Scan for the cell matching the given text and deliver its (X, Y) coordinate at center. 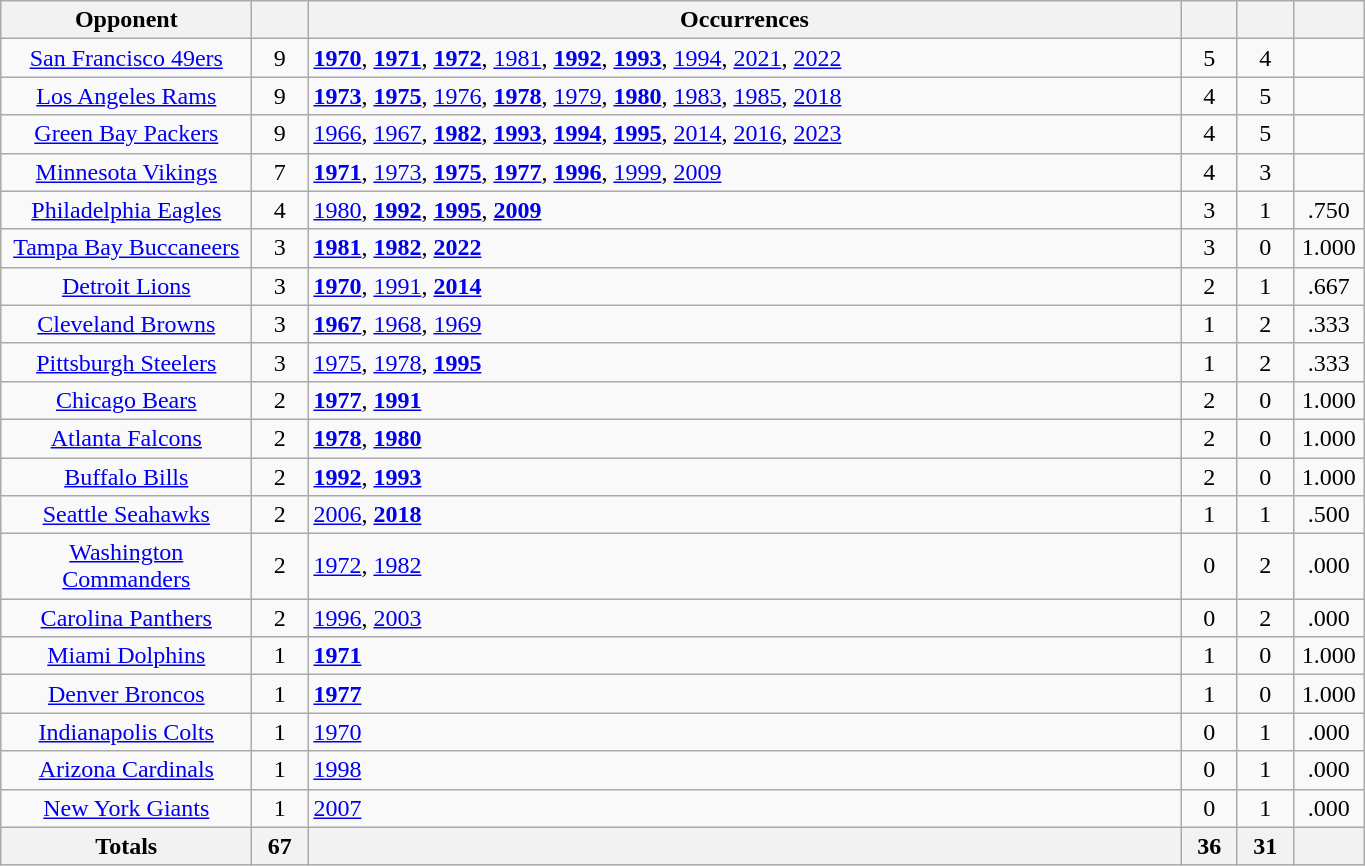
36 (1209, 846)
Opponent (126, 20)
Arizona Cardinals (126, 770)
7 (280, 172)
Pittsburgh Steelers (126, 362)
1966, 1967, 1982, 1993, 1994, 1995, 2014, 2016, 2023 (744, 134)
Tampa Bay Buccaneers (126, 248)
Seattle Seahawks (126, 515)
Washington Commanders (126, 566)
1981, 1982, 2022 (744, 248)
2006, 2018 (744, 515)
San Francisco 49ers (126, 58)
1998 (744, 770)
Minnesota Vikings (126, 172)
Buffalo Bills (126, 477)
1971 (744, 656)
.667 (1328, 286)
Chicago Bears (126, 400)
1970, 1971, 1972, 1981, 1992, 1993, 1994, 2021, 2022 (744, 58)
1975, 1978, 1995 (744, 362)
Green Bay Packers (126, 134)
1973, 1975, 1976, 1978, 1979, 1980, 1983, 1985, 2018 (744, 96)
Cleveland Browns (126, 324)
1970, 1991, 2014 (744, 286)
1992, 1993 (744, 477)
Miami Dolphins (126, 656)
Detroit Lions (126, 286)
Occurrences (744, 20)
31 (1265, 846)
1971, 1973, 1975, 1977, 1996, 1999, 2009 (744, 172)
67 (280, 846)
1977 (744, 694)
1977, 1991 (744, 400)
Philadelphia Eagles (126, 210)
1972, 1982 (744, 566)
New York Giants (126, 808)
1978, 1980 (744, 438)
Atlanta Falcons (126, 438)
Totals (126, 846)
1996, 2003 (744, 618)
1980, 1992, 1995, 2009 (744, 210)
Denver Broncos (126, 694)
1967, 1968, 1969 (744, 324)
2007 (744, 808)
Los Angeles Rams (126, 96)
1970 (744, 732)
.750 (1328, 210)
Carolina Panthers (126, 618)
.500 (1328, 515)
Indianapolis Colts (126, 732)
